Return the [X, Y] coordinate for the center point of the cell that contains the specified text.  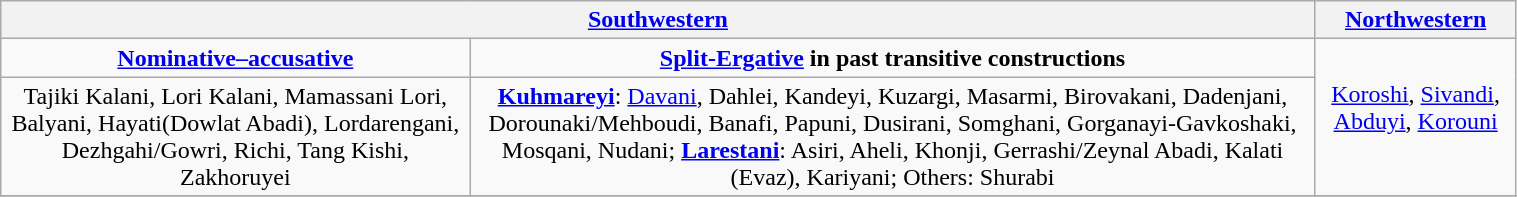
Nominative–accusative [236, 58]
Split-Ergative in past transitive constructions [892, 58]
Koroshi, Sivandi, Abduyi, Korouni [1416, 136]
Southwestern [658, 20]
Northwestern [1416, 20]
Tajiki Kalani, Lori Kalani, Mamassani Lori, Balyani, Hayati(Dowlat Abadi), Lordarengani, Dezhgahi/Gowri, Richi, Tang Kishi, Zakhoruyei [236, 136]
